Search for the cell housing the specified text and yield its [X, Y] center coordinate. 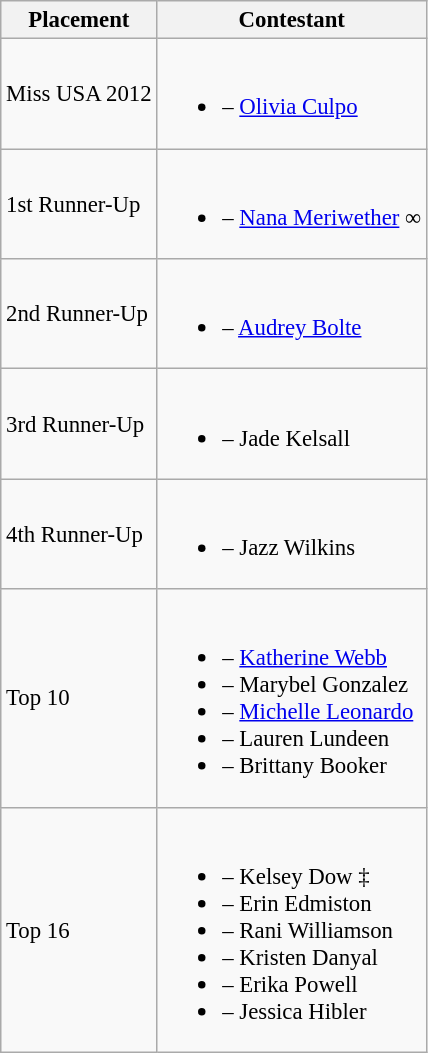
3rd Runner-Up [79, 424]
2nd Runner-Up [79, 314]
– Olivia Culpo [292, 94]
– Jade Kelsall [292, 424]
Placement [79, 20]
Top 10 [79, 698]
Miss USA 2012 [79, 94]
Contestant [292, 20]
Top 16 [79, 930]
– Audrey Bolte [292, 314]
– Kelsey Dow ‡ – Erin Edmiston – Rani Williamson – Kristen Danyal – Erika Powell – Jessica Hibler [292, 930]
4th Runner-Up [79, 534]
– Jazz Wilkins [292, 534]
– Nana Meriwether ∞ [292, 204]
1st Runner-Up [79, 204]
– Katherine Webb – Marybel Gonzalez – Michelle Leonardo – Lauren Lundeen – Brittany Booker [292, 698]
